Locate the cell with the specified text and output its [X, Y] center coordinate. 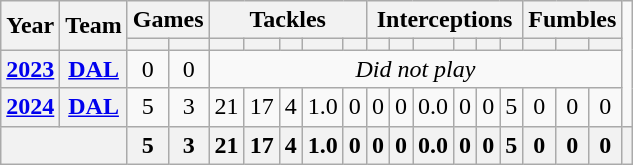
2024 [30, 107]
Year [30, 26]
Fumbles [572, 20]
Did not play [416, 69]
2023 [30, 69]
Games [168, 20]
Tackles [288, 20]
Team [94, 26]
Interceptions [444, 20]
